Search for the cell housing the specified text and yield its (X, Y) center coordinate. 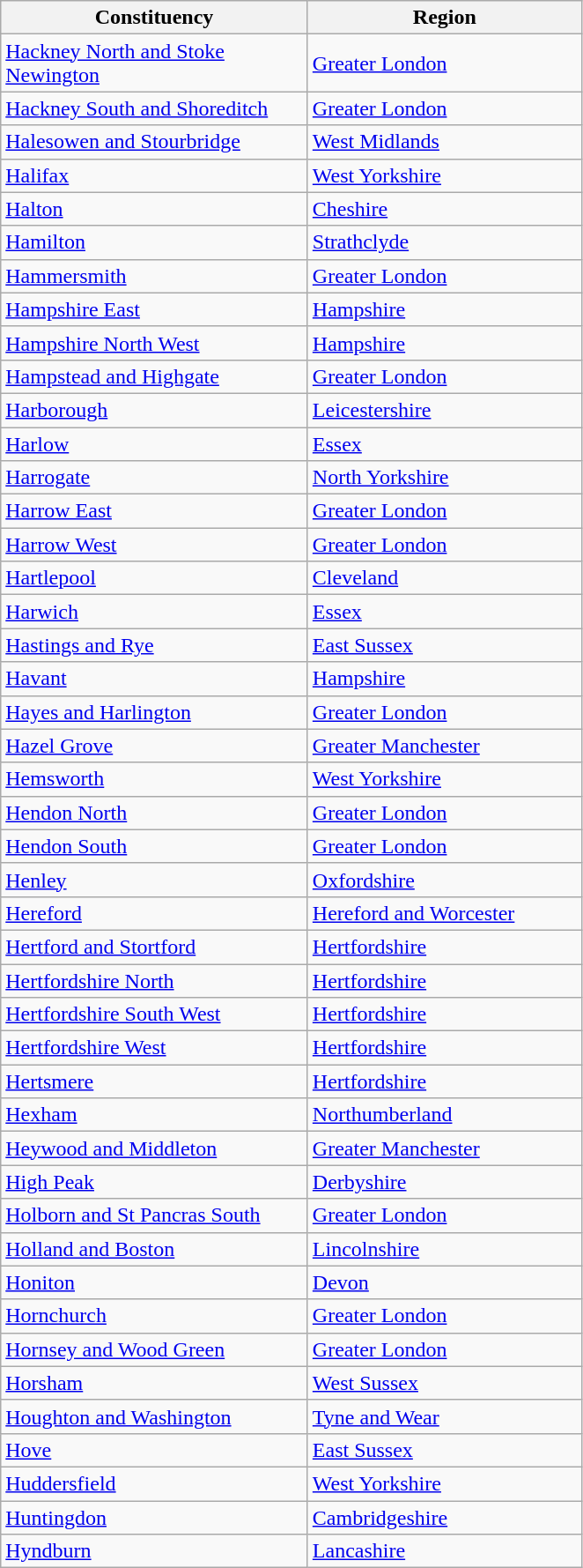
High Peak (155, 1182)
Hertford and Stortford (155, 947)
Henley (155, 880)
Houghton and Washington (155, 1416)
Huntingdon (155, 1517)
Oxfordshire (444, 880)
North Yorkshire (444, 478)
Strathclyde (444, 242)
Heywood and Middleton (155, 1148)
Hexham (155, 1115)
West Midlands (444, 142)
Hertsmere (155, 1081)
Hampshire East (155, 309)
Harrow West (155, 545)
Cleveland (444, 578)
Hackney North and Stoke Newington (155, 63)
Region (444, 18)
Cambridgeshire (444, 1517)
Harrow East (155, 511)
Hove (155, 1450)
Hornsey and Wood Green (155, 1349)
Hertfordshire West (155, 1048)
Hertfordshire North (155, 981)
Huddersfield (155, 1483)
Halton (155, 209)
Holborn and St Pancras South (155, 1215)
Leicestershire (444, 410)
Hackney South and Shoreditch (155, 108)
Halesowen and Stourbridge (155, 142)
Hendon South (155, 846)
Harborough (155, 410)
Harrogate (155, 478)
Honiton (155, 1282)
Lincolnshire (444, 1249)
Hampshire North West (155, 343)
Constituency (155, 18)
Hayes and Harlington (155, 712)
Harwich (155, 612)
Harlow (155, 443)
Holland and Boston (155, 1249)
Tyne and Wear (444, 1416)
Cheshire (444, 209)
Halifax (155, 175)
Hamilton (155, 242)
Hartlepool (155, 578)
Horsham (155, 1383)
Hyndburn (155, 1551)
Hammersmith (155, 276)
Devon (444, 1282)
Hornchurch (155, 1316)
Hereford (155, 913)
Lancashire (444, 1551)
Derbyshire (444, 1182)
Northumberland (444, 1115)
Hazel Grove (155, 746)
Hendon North (155, 813)
Hereford and Worcester (444, 913)
West Sussex (444, 1383)
Hertfordshire South West (155, 1014)
Hampstead and Highgate (155, 376)
Hastings and Rye (155, 645)
Havant (155, 679)
Hemsworth (155, 779)
